Return the (x, y) coordinate for the center point of the cell that contains the specified text.  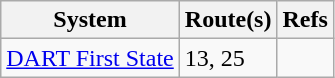
Refs (305, 20)
13, 25 (228, 58)
System (90, 20)
DART First State (90, 58)
Route(s) (228, 20)
